Detect which cell encompasses the target text, then output its (X, Y) center coordinate. 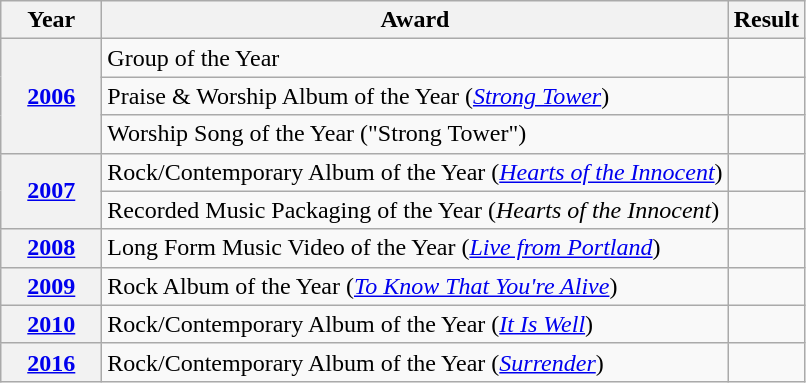
Long Form Music Video of the Year (Live from Portland) (415, 248)
2010 (52, 324)
Year (52, 20)
Rock Album of the Year (To Know That You're Alive) (415, 286)
Rock/Contemporary Album of the Year (It Is Well) (415, 324)
Result (766, 20)
Praise & Worship Album of the Year (Strong Tower) (415, 96)
2009 (52, 286)
Rock/Contemporary Album of the Year (Surrender) (415, 362)
Worship Song of the Year ("Strong Tower") (415, 134)
2007 (52, 191)
Recorded Music Packaging of the Year (Hearts of the Innocent) (415, 210)
Group of the Year (415, 58)
2016 (52, 362)
Award (415, 20)
2008 (52, 248)
2006 (52, 96)
Rock/Contemporary Album of the Year (Hearts of the Innocent) (415, 172)
